Locate the cell with the specified text and output its [X, Y] center coordinate. 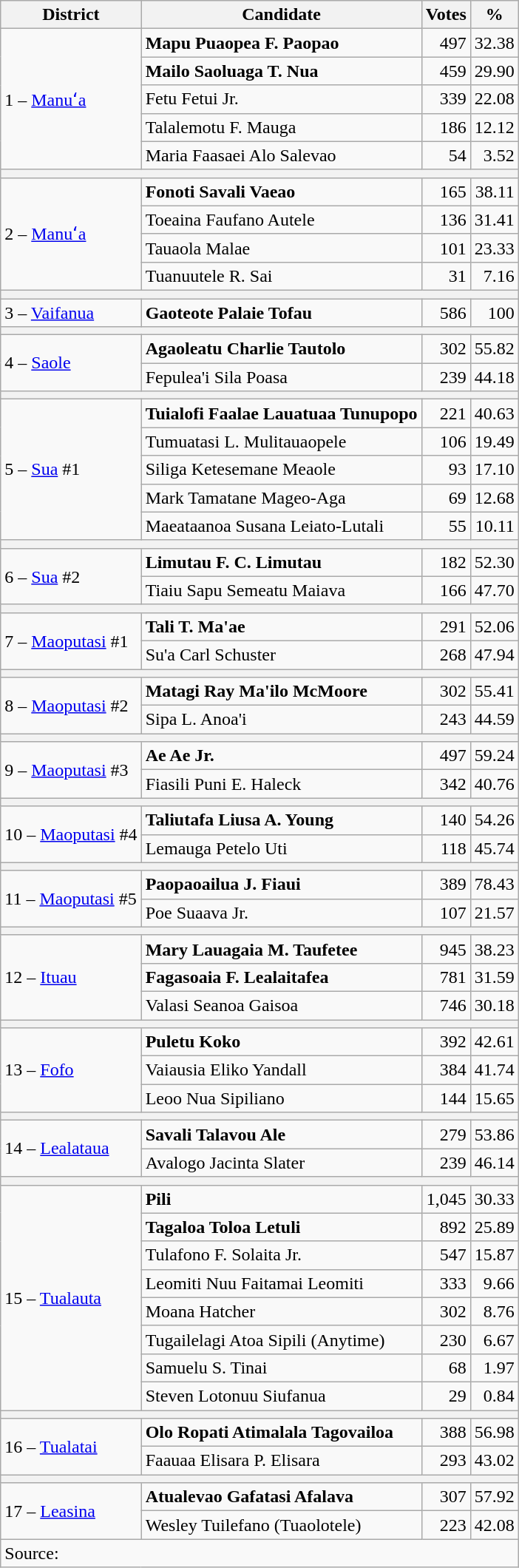
Toeaina Faufano Autele [281, 220]
42.08 [494, 1525]
307 [446, 1497]
93 [446, 470]
15.87 [494, 1255]
Leomiti Nuu Faitamai Leomiti [281, 1283]
Source: [260, 1553]
268 [446, 655]
392 [446, 1042]
3.52 [494, 155]
54 [446, 155]
Poe Suaava Jr. [281, 913]
59.24 [494, 756]
53.86 [494, 1135]
12 – Ituau [71, 977]
19.49 [494, 442]
Tauaola Malae [281, 248]
15 – Tualauta [71, 1297]
40.76 [494, 784]
6 – Sua #2 [71, 576]
Ae Ae Jr. [281, 756]
1,045 [446, 1199]
2 – Manuʻa [71, 234]
186 [446, 127]
Mailo Saoluaga T. Nua [281, 71]
Matagi Ray Ma'ilo McMoore [281, 692]
31.41 [494, 220]
4 – Saole [71, 363]
29.90 [494, 71]
Wesley Tuilefano (Tuaolotele) [281, 1525]
Fonoti Savali Vaeao [281, 192]
Gaoteote Palaie Tofau [281, 313]
13 – Fofo [71, 1070]
182 [446, 562]
459 [446, 71]
100 [494, 313]
945 [446, 949]
31.59 [494, 977]
746 [446, 1005]
68 [446, 1368]
Olo Ropati Atimalala Tagovailoa [281, 1433]
3 – Vaifanua [71, 313]
Savali Talavou Ale [281, 1135]
Tali T. Ma'ae [281, 626]
Lemauga Petelo Uti [281, 848]
Tulafono F. Solaita Jr. [281, 1255]
32.38 [494, 43]
Maria Faasaei Alo Salevao [281, 155]
892 [446, 1227]
52.06 [494, 626]
Tuialofi Faalae Lauatuaa Tunupopo [281, 413]
41.74 [494, 1070]
388 [446, 1433]
Moana Hatcher [281, 1311]
144 [446, 1098]
Fagasoaia F. Lealaitafea [281, 977]
Tugailelagi Atoa Sipili (Anytime) [281, 1339]
Leoo Nua Sipiliano [281, 1098]
11 – Maoputasi #5 [71, 899]
9.66 [494, 1283]
38.23 [494, 949]
293 [446, 1461]
118 [446, 848]
69 [446, 498]
Tiaiu Sapu Semeatu Maiava [281, 590]
781 [446, 977]
57.92 [494, 1497]
14 – Lealataua [71, 1149]
15.65 [494, 1098]
10.11 [494, 526]
45.74 [494, 848]
47.70 [494, 590]
44.18 [494, 377]
Faauaa Elisara P. Elisara [281, 1461]
38.11 [494, 192]
389 [446, 885]
339 [446, 99]
30.33 [494, 1199]
42.61 [494, 1042]
44.59 [494, 720]
25.89 [494, 1227]
333 [446, 1283]
12.68 [494, 498]
40.63 [494, 413]
101 [446, 248]
47.94 [494, 655]
Taliutafa Liusa A. Young [281, 820]
Samuelu S. Tinai [281, 1368]
1 – Manuʻa [71, 99]
23.33 [494, 248]
342 [446, 784]
8.76 [494, 1311]
7 – Maoputasi #1 [71, 641]
107 [446, 913]
17 – Leasina [71, 1511]
55.41 [494, 692]
166 [446, 590]
5 – Sua #1 [71, 470]
221 [446, 413]
243 [446, 720]
586 [446, 313]
547 [446, 1255]
384 [446, 1070]
Sipa L. Anoa'i [281, 720]
106 [446, 442]
54.26 [494, 820]
9 – Maoputasi #3 [71, 770]
6.67 [494, 1339]
56.98 [494, 1433]
Agaoleatu Charlie Tautolo [281, 349]
7.16 [494, 276]
165 [446, 192]
Siliga Ketesemane Meaole [281, 470]
136 [446, 220]
223 [446, 1525]
Su'a Carl Schuster [281, 655]
Avalogo Jacinta Slater [281, 1163]
Tuanuutele R. Sai [281, 276]
Tagaloa Toloa Letuli [281, 1227]
Mark Tamatane Mageo-Aga [281, 498]
230 [446, 1339]
12.12 [494, 127]
Pili [281, 1199]
1.97 [494, 1368]
29 [446, 1396]
291 [446, 626]
Vaiausia Eliko Yandall [281, 1070]
Puletu Koko [281, 1042]
30.18 [494, 1005]
8 – Maoputasi #2 [71, 706]
Atualevao Gafatasi Afalava [281, 1497]
0.84 [494, 1396]
Fepulea'i Sila Poasa [281, 377]
10 – Maoputasi #4 [71, 834]
43.02 [494, 1461]
Talalemotu F. Mauga [281, 127]
55 [446, 526]
55.82 [494, 349]
46.14 [494, 1163]
140 [446, 820]
16 – Tualatai [71, 1447]
Fetu Fetui Jr. [281, 99]
52.30 [494, 562]
Mapu Puaopea F. Paopao [281, 43]
Steven Lotonuu Siufanua [281, 1396]
Valasi Seanoa Gaisoa [281, 1005]
Mary Lauagaia M. Taufetee [281, 949]
Limutau F. C. Limutau [281, 562]
Fiasili Puni E. Haleck [281, 784]
21.57 [494, 913]
279 [446, 1135]
Votes [446, 15]
District [71, 15]
17.10 [494, 470]
78.43 [494, 885]
% [494, 15]
31 [446, 276]
Candidate [281, 15]
22.08 [494, 99]
Tumuatasi L. Mulitauaopele [281, 442]
Paopaoailua J. Fiaui [281, 885]
Maeataanoa Susana Leiato-Lutali [281, 526]
